Search for the cell housing the specified text and yield its (X, Y) center coordinate. 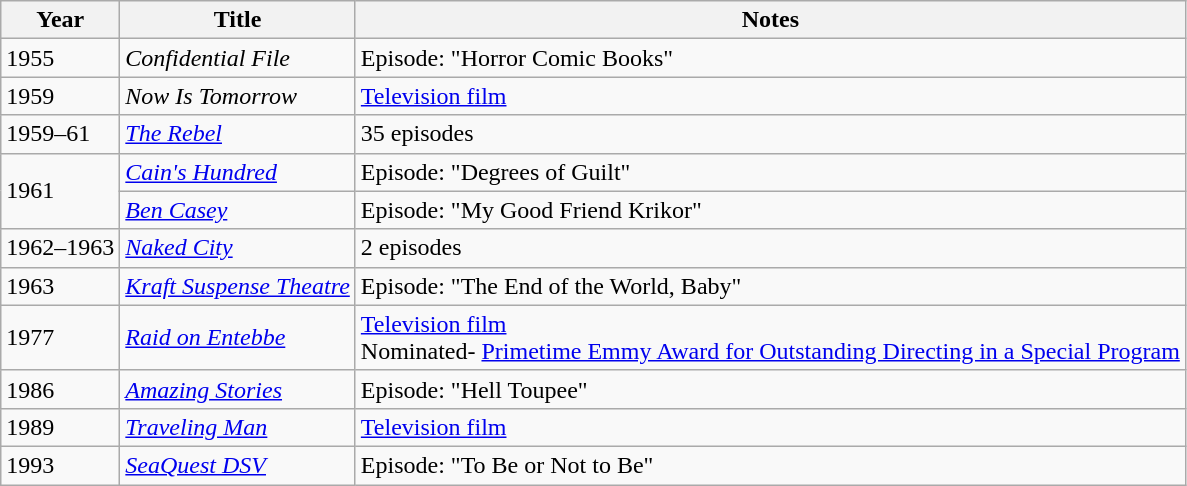
1955 (60, 58)
1959–61 (60, 134)
1963 (60, 286)
1961 (60, 191)
1962–1963 (60, 248)
Episode: "Horror Comic Books" (770, 58)
1993 (60, 465)
35 episodes (770, 134)
Television filmNominated- Primetime Emmy Award for Outstanding Directing in a Special Program (770, 338)
1989 (60, 427)
Traveling Man (238, 427)
1959 (60, 96)
Episode: "To Be or Not to Be" (770, 465)
Episode: "The End of the World, Baby" (770, 286)
SeaQuest DSV (238, 465)
Naked City (238, 248)
Episode: "Hell Toupee" (770, 389)
Raid on Entebbe (238, 338)
Year (60, 20)
The Rebel (238, 134)
Confidential File (238, 58)
Ben Casey (238, 210)
Notes (770, 20)
2 episodes (770, 248)
1986 (60, 389)
Episode: "Degrees of Guilt" (770, 172)
Title (238, 20)
Now Is Tomorrow (238, 96)
Kraft Suspense Theatre (238, 286)
Cain's Hundred (238, 172)
Amazing Stories (238, 389)
1977 (60, 338)
Episode: "My Good Friend Krikor" (770, 210)
